Output the (X, Y) coordinate of the center of the cell containing the given text.  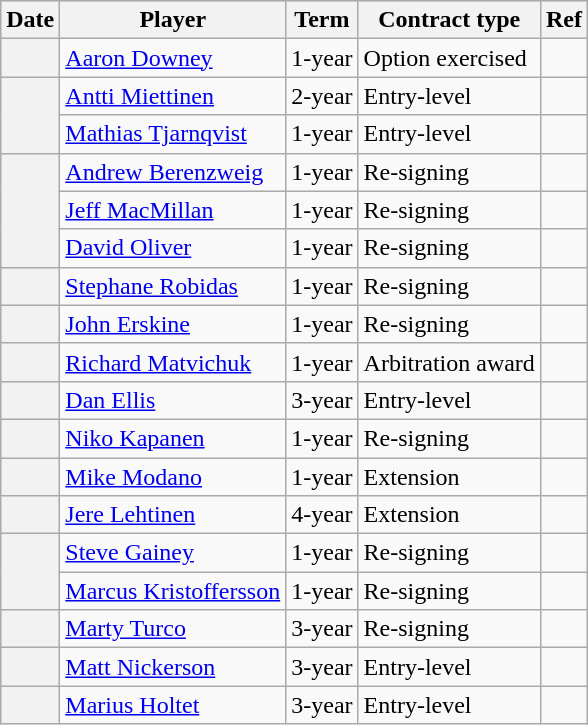
Dan Ellis (173, 400)
Mathias Tjarnqvist (173, 134)
Term (322, 20)
Marcus Kristoffersson (173, 591)
Mike Modano (173, 477)
Player (173, 20)
Matt Nickerson (173, 667)
Contract type (449, 20)
David Oliver (173, 248)
John Erskine (173, 324)
4-year (322, 515)
Jeff MacMillan (173, 210)
2-year (322, 96)
Jere Lehtinen (173, 515)
Aaron Downey (173, 58)
Stephane Robidas (173, 286)
Marius Holtet (173, 705)
Date (30, 20)
Niko Kapanen (173, 438)
Antti Miettinen (173, 96)
Marty Turco (173, 629)
Andrew Berenzweig (173, 172)
Ref (564, 20)
Steve Gainey (173, 553)
Arbitration award (449, 362)
Option exercised (449, 58)
Richard Matvichuk (173, 362)
